Output the [x, y] coordinate of the center of the cell containing the given text.  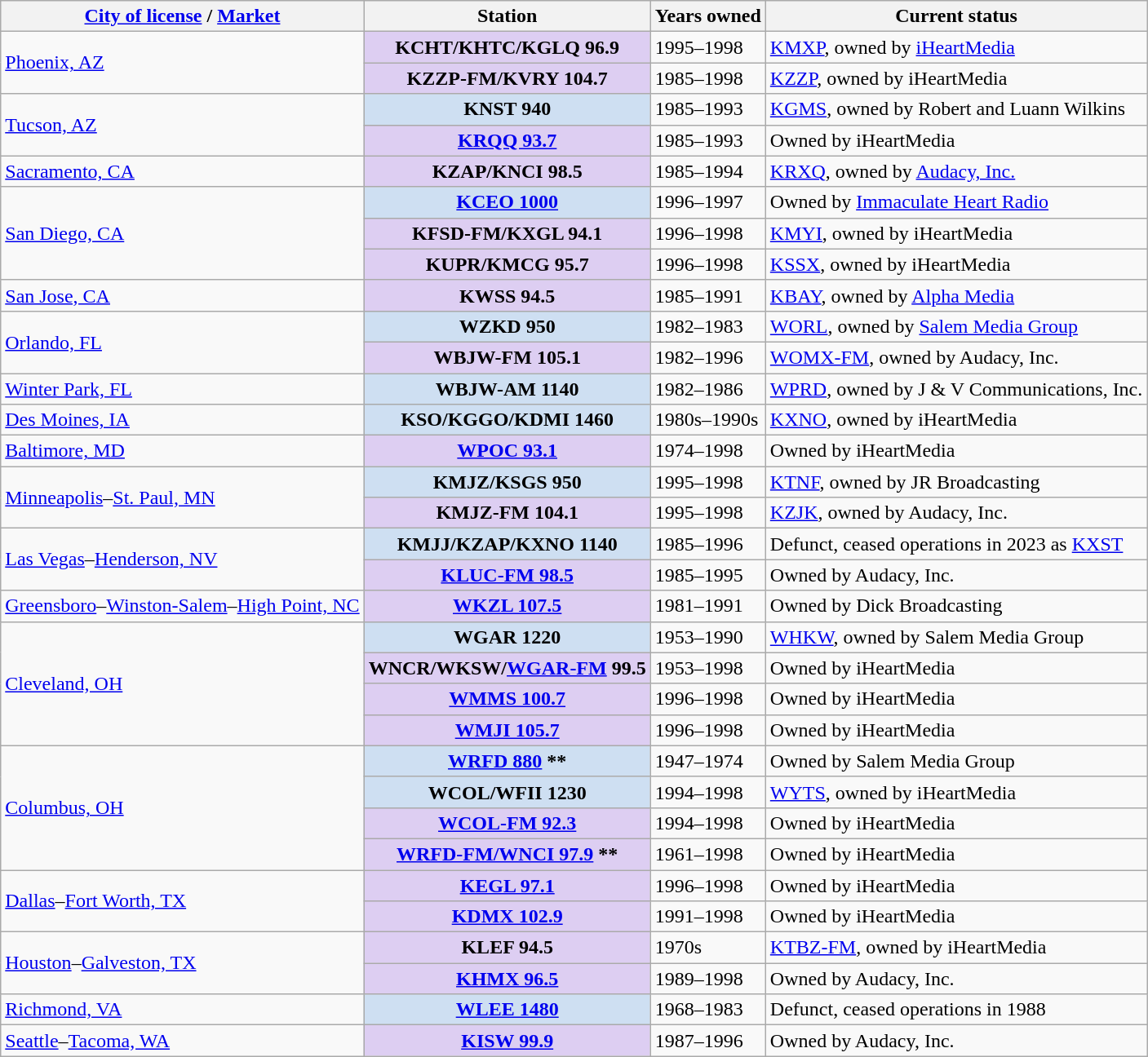
KMJZ-FM 104.1 [508, 513]
KEGL 97.1 [508, 885]
1953–1990 [708, 637]
KNST 940 [508, 109]
1970s [708, 948]
1953–1998 [708, 668]
Greensboro–Winston-Salem–High Point, NC [183, 606]
KFSD-FM/KXGL 94.1 [508, 233]
KZJK, owned by Audacy, Inc. [956, 513]
1985–1995 [708, 575]
KCEO 1000 [508, 202]
KZZP, owned by iHeartMedia [956, 78]
1961–1998 [708, 854]
KMJZ/KSGS 950 [508, 482]
WZKD 950 [508, 326]
WNCR/WKSW/WGAR-FM 99.5 [508, 668]
WBJW-AM 1140 [508, 389]
KZAP/KNCI 98.5 [508, 171]
WCOL-FM 92.3 [508, 823]
KZZP-FM/KVRY 104.7 [508, 78]
WHKW, owned by Salem Media Group [956, 637]
WKZL 107.5 [508, 606]
Dallas–Fort Worth, TX [183, 900]
San Jose, CA [183, 295]
Current status [956, 16]
1991–1998 [708, 917]
WMMS 100.7 [508, 699]
Orlando, FL [183, 342]
1985–1991 [708, 295]
KLUC-FM 98.5 [508, 575]
San Diego, CA [183, 233]
1989–1998 [708, 979]
WRFD 880 ** [508, 761]
Las Vegas–Henderson, NV [183, 559]
KXNO, owned by iHeartMedia [956, 420]
1982–1986 [708, 389]
KMYI, owned by iHeartMedia [956, 233]
Owned by Dick Broadcasting [956, 606]
Tucson, AZ [183, 125]
1982–1983 [708, 326]
KGMS, owned by Robert and Luann Wilkins [956, 109]
KMJJ/KZAP/KXNO 1140 [508, 544]
WPOC 93.1 [508, 451]
City of license / Market [183, 16]
Owned by Salem Media Group [956, 761]
KCHT/KHTC/KGLQ 96.9 [508, 47]
1947–1974 [708, 761]
KISW 99.9 [508, 1041]
WBJW-FM 105.1 [508, 357]
KWSS 94.5 [508, 295]
KTNF, owned by JR Broadcasting [956, 482]
Cleveland, OH [183, 683]
Defunct, ceased operations in 2023 as KXST [956, 544]
KTBZ-FM, owned by iHeartMedia [956, 948]
Phoenix, AZ [183, 63]
1996–1997 [708, 202]
Sacramento, CA [183, 171]
Station [508, 16]
Seattle–Tacoma, WA [183, 1041]
KUPR/KMCG 95.7 [508, 264]
Winter Park, FL [183, 389]
Baltimore, MD [183, 451]
KMXP, owned by iHeartMedia [956, 47]
Minneapolis–St. Paul, MN [183, 498]
KBAY, owned by Alpha Media [956, 295]
KHMX 96.5 [508, 979]
1968–1983 [708, 1010]
Defunct, ceased operations in 1988 [956, 1010]
Houston–Galveston, TX [183, 963]
KSSX, owned by iHeartMedia [956, 264]
1985–1996 [708, 544]
WPRD, owned by J & V Communications, Inc. [956, 389]
1980s–1990s [708, 420]
Years owned [708, 16]
WRFD-FM/WNCI 97.9 ** [508, 854]
Des Moines, IA [183, 420]
WOMX-FM, owned by Audacy, Inc. [956, 357]
1981–1991 [708, 606]
WLEE 1480 [508, 1010]
1982–1996 [708, 357]
KRQQ 93.7 [508, 140]
1985–1994 [708, 171]
1974–1998 [708, 451]
WORL, owned by Salem Media Group [956, 326]
KLEF 94.5 [508, 948]
KDMX 102.9 [508, 917]
WMJI 105.7 [508, 730]
WYTS, owned by iHeartMedia [956, 792]
WGAR 1220 [508, 637]
KSO/KGGO/KDMI 1460 [508, 420]
1985–1998 [708, 78]
KRXQ, owned by Audacy, Inc. [956, 171]
Columbus, OH [183, 807]
Richmond, VA [183, 1010]
WCOL/WFII 1230 [508, 792]
Owned by Immaculate Heart Radio [956, 202]
1987–1996 [708, 1041]
